Provide the (x, y) coordinate of the cell's center where the given text is located.  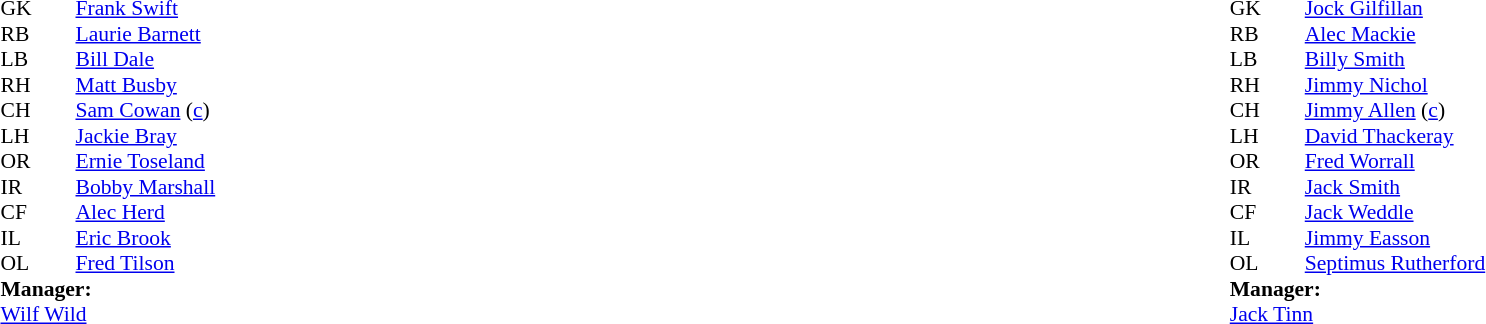
Eric Brook (226, 238)
Laurie Barnett (226, 34)
Bill Dale (226, 59)
Fred Tilson (226, 263)
Bobby Marshall (226, 187)
Ernie Toseland (226, 161)
Matt Busby (226, 85)
Jackie Bray (226, 136)
Sam Cowan (c) (226, 111)
Alec Herd (226, 213)
Manager: (188, 289)
